Determine the (x, y) coordinate at the center of the cell enclosing the given text.  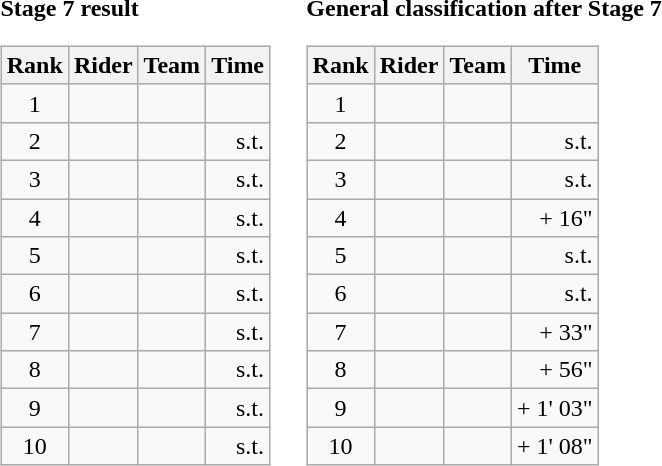
+ 1' 03" (554, 408)
+ 16" (554, 217)
+ 56" (554, 370)
+ 33" (554, 332)
+ 1' 08" (554, 446)
